Detect which cell encompasses the target text, then output its (X, Y) center coordinate. 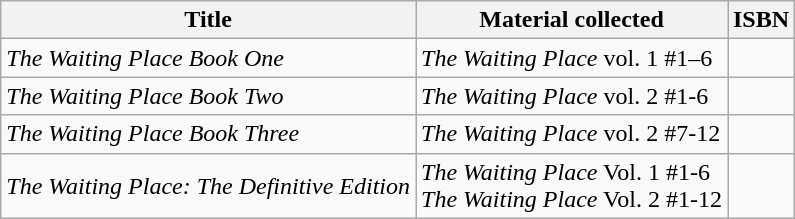
The Waiting Place Book Three (208, 134)
ISBN (762, 20)
The Waiting Place vol. 2 #1-6 (572, 96)
Title (208, 20)
The Waiting Place vol. 2 #7-12 (572, 134)
The Waiting Place Vol. 1 #1-6The Waiting Place Vol. 2 #1-12 (572, 186)
The Waiting Place vol. 1 #1–6 (572, 58)
Material collected (572, 20)
The Waiting Place Book Two (208, 96)
The Waiting Place: The Definitive Edition (208, 186)
The Waiting Place Book One (208, 58)
